Locate the cell with the specified text and output its [X, Y] center coordinate. 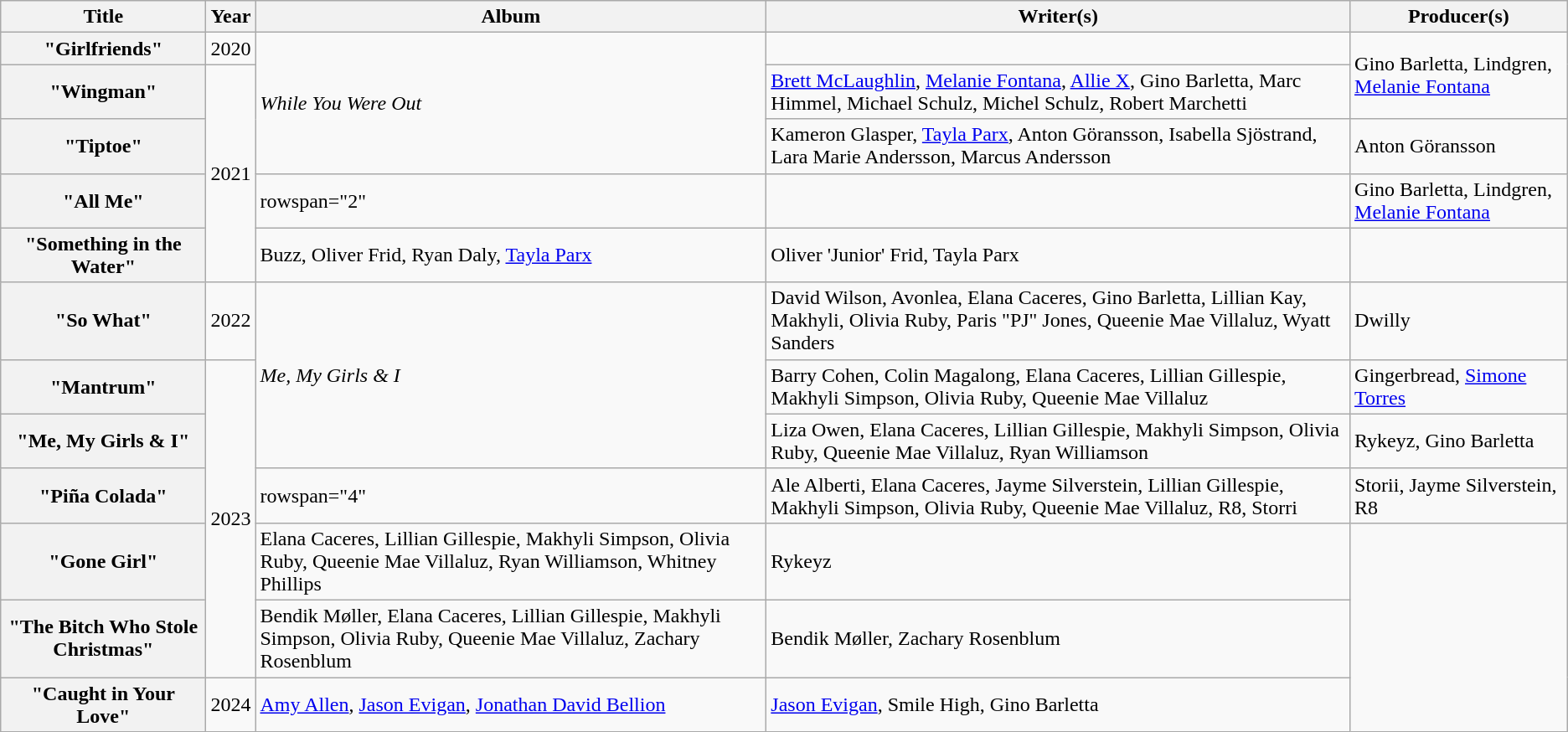
Producer(s) [1459, 17]
Elana Caceres, Lillian Gillespie, Makhyli Simpson, Olivia Ruby, Queenie Mae Villaluz, Ryan Williamson, Whitney Phillips [511, 561]
Year [231, 17]
2023 [231, 518]
Album [511, 17]
Amy Allen, Jason Evigan, Jonathan David Bellion [511, 704]
"All Me" [104, 201]
"Tiptoe" [104, 146]
Barry Cohen, Colin Magalong, Elana Caceres, Lillian Gillespie, Makhyli Simpson, Olivia Ruby, Queenie Mae Villaluz [1059, 387]
Gingerbread, Simone Torres [1459, 387]
rowspan="4" [511, 496]
"The Bitch Who Stole Christmas" [104, 638]
2024 [231, 704]
Storii, Jayme Silverstein, R8 [1459, 496]
Bendik Møller, Elana Caceres, Lillian Gillespie, Makhyli Simpson, Olivia Ruby, Queenie Mae Villaluz, Zachary Rosenblum [511, 638]
"Piña Colada" [104, 496]
Jason Evigan, Smile High, Gino Barletta [1059, 704]
Liza Owen, Elana Caceres, Lillian Gillespie, Makhyli Simpson, Olivia Ruby, Queenie Mae Villaluz, Ryan Williamson [1059, 441]
"Girlfriends" [104, 49]
Oliver 'Junior' Frid, Tayla Parx [1059, 255]
2022 [231, 321]
David Wilson, Avonlea, Elana Caceres, Gino Barletta, Lillian Kay, Makhyli, Olivia Ruby, Paris "PJ" Jones, Queenie Mae Villaluz, Wyatt Sanders [1059, 321]
"Caught in Your Love" [104, 704]
"Wingman" [104, 92]
Dwilly [1459, 321]
Title [104, 17]
Anton Göransson [1459, 146]
Ale Alberti, Elana Caceres, Jayme Silverstein, Lillian Gillespie, Makhyli Simpson, Olivia Ruby, Queenie Mae Villaluz, R8, Storri [1059, 496]
"Something in the Water" [104, 255]
Me, My Girls & I [511, 375]
Brett McLaughlin, Melanie Fontana, Allie X, Gino Barletta, Marc Himmel, Michael Schulz, Michel Schulz, Robert Marchetti [1059, 92]
Writer(s) [1059, 17]
Kameron Glasper, Tayla Parx, Anton Göransson, Isabella Sjöstrand, Lara Marie Andersson, Marcus Andersson [1059, 146]
Buzz, Oliver Frid, Ryan Daly, Tayla Parx [511, 255]
Rykeyz, Gino Barletta [1459, 441]
2020 [231, 49]
rowspan="2" [511, 201]
Rykeyz [1059, 561]
"So What" [104, 321]
Bendik Møller, Zachary Rosenblum [1059, 638]
"Mantrum" [104, 387]
While You Were Out [511, 103]
2021 [231, 173]
"Me, My Girls & I" [104, 441]
"Gone Girl" [104, 561]
